Scan for the cell matching the given text and deliver its [X, Y] coordinate at center. 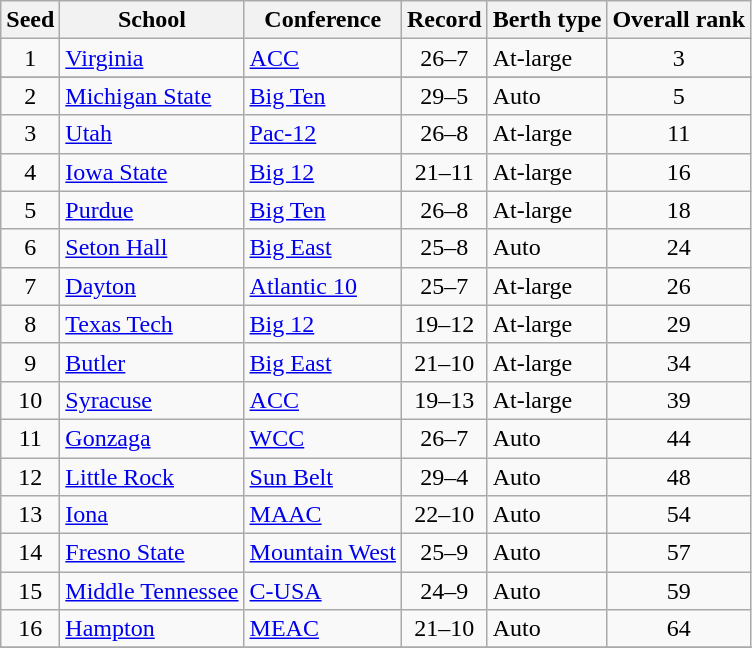
6 [30, 248]
MEAC [322, 629]
18 [679, 210]
Utah [152, 134]
Middle Tennessee [152, 591]
9 [30, 362]
48 [679, 477]
54 [679, 515]
Iona [152, 515]
25–8 [444, 248]
Purdue [152, 210]
Hampton [152, 629]
12 [30, 477]
21–11 [444, 172]
19–13 [444, 400]
Atlantic 10 [322, 286]
14 [30, 553]
34 [679, 362]
Berth type [547, 20]
Record [444, 20]
59 [679, 591]
26 [679, 286]
39 [679, 400]
Pac-12 [322, 134]
19–12 [444, 324]
10 [30, 400]
15 [30, 591]
24–9 [444, 591]
Seton Hall [152, 248]
Fresno State [152, 553]
25–9 [444, 553]
4 [30, 172]
1 [30, 58]
School [152, 20]
2 [30, 96]
Gonzaga [152, 438]
8 [30, 324]
25–7 [444, 286]
WCC [322, 438]
7 [30, 286]
Sun Belt [322, 477]
Little Rock [152, 477]
13 [30, 515]
C-USA [322, 591]
Syracuse [152, 400]
Virginia [152, 58]
Overall rank [679, 20]
Iowa State [152, 172]
Michigan State [152, 96]
Texas Tech [152, 324]
22–10 [444, 515]
Conference [322, 20]
24 [679, 248]
29–4 [444, 477]
Dayton [152, 286]
57 [679, 553]
Mountain West [322, 553]
29 [679, 324]
Seed [30, 20]
29–5 [444, 96]
64 [679, 629]
MAAC [322, 515]
44 [679, 438]
Butler [152, 362]
